Locate the cell with the specified text and output its (x, y) center coordinate. 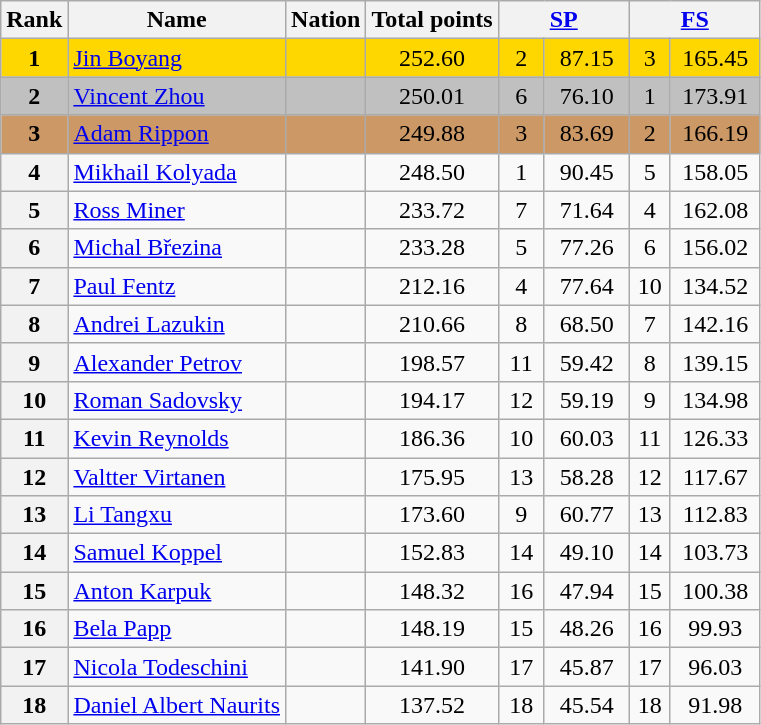
Michal Březina (177, 248)
91.98 (715, 705)
Adam Rippon (177, 134)
252.60 (432, 58)
166.19 (715, 134)
Bela Papp (177, 629)
233.72 (432, 210)
148.32 (432, 591)
58.28 (586, 477)
233.28 (432, 248)
148.19 (432, 629)
Nation (326, 20)
83.69 (586, 134)
Nicola Todeschini (177, 667)
47.94 (586, 591)
186.36 (432, 438)
SP (564, 20)
Paul Fentz (177, 286)
165.45 (715, 58)
173.60 (432, 515)
Rank (34, 20)
96.03 (715, 667)
141.90 (432, 667)
Roman Sadovsky (177, 400)
77.26 (586, 248)
Anton Karpuk (177, 591)
Valtter Virtanen (177, 477)
Samuel Koppel (177, 553)
68.50 (586, 324)
Andrei Lazukin (177, 324)
Alexander Petrov (177, 362)
103.73 (715, 553)
210.66 (432, 324)
Li Tangxu (177, 515)
77.64 (586, 286)
162.08 (715, 210)
45.54 (586, 705)
45.87 (586, 667)
134.98 (715, 400)
117.67 (715, 477)
198.57 (432, 362)
FS (694, 20)
142.16 (715, 324)
Mikhail Kolyada (177, 172)
156.02 (715, 248)
49.10 (586, 553)
248.50 (432, 172)
60.77 (586, 515)
249.88 (432, 134)
152.83 (432, 553)
175.95 (432, 477)
126.33 (715, 438)
139.15 (715, 362)
59.19 (586, 400)
90.45 (586, 172)
173.91 (715, 96)
134.52 (715, 286)
112.83 (715, 515)
194.17 (432, 400)
Daniel Albert Naurits (177, 705)
Kevin Reynolds (177, 438)
60.03 (586, 438)
158.05 (715, 172)
48.26 (586, 629)
250.01 (432, 96)
99.93 (715, 629)
87.15 (586, 58)
Total points (432, 20)
71.64 (586, 210)
Name (177, 20)
Vincent Zhou (177, 96)
76.10 (586, 96)
59.42 (586, 362)
Ross Miner (177, 210)
137.52 (432, 705)
Jin Boyang (177, 58)
100.38 (715, 591)
212.16 (432, 286)
